Provide the (x, y) coordinate of the cell's center where the given text is located.  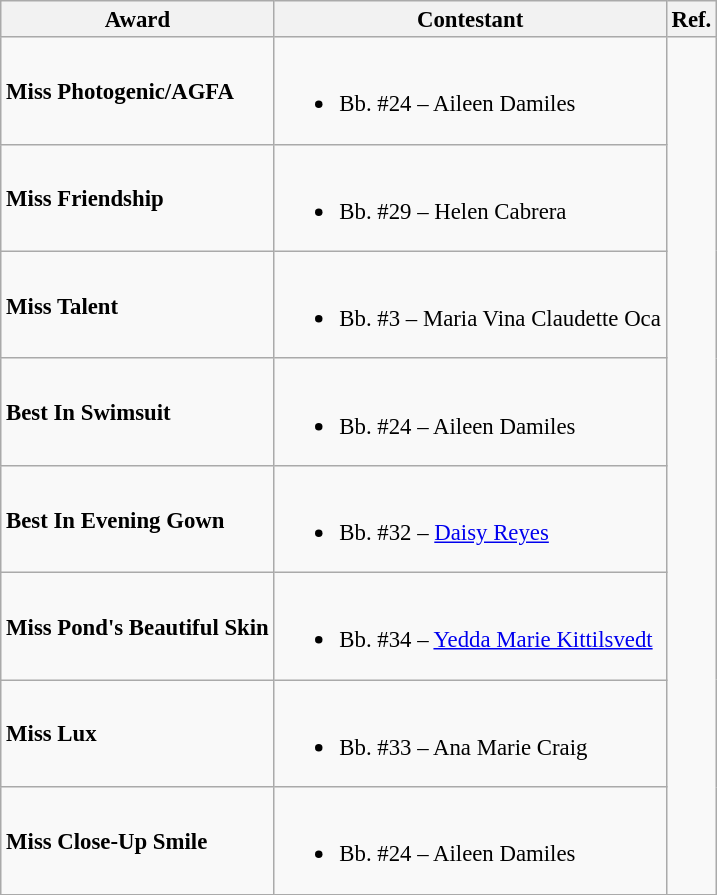
Best In Swimsuit (138, 412)
Miss Photogenic/AGFA (138, 90)
Miss Pond's Beautiful Skin (138, 626)
Miss Close-Up Smile (138, 840)
Miss Friendship (138, 198)
Best In Evening Gown (138, 520)
Bb. #34 – Yedda Marie Kittilsvedt (470, 626)
Miss Talent (138, 304)
Miss Lux (138, 734)
Bb. #29 – Helen Cabrera (470, 198)
Bb. #33 – Ana Marie Craig (470, 734)
Award (138, 19)
Bb. #3 – Maria Vina Claudette Oca (470, 304)
Contestant (470, 19)
Bb. #32 – Daisy Reyes (470, 520)
Ref. (691, 19)
